From the cell containing the given text, extract its center point as [x, y] coordinate. 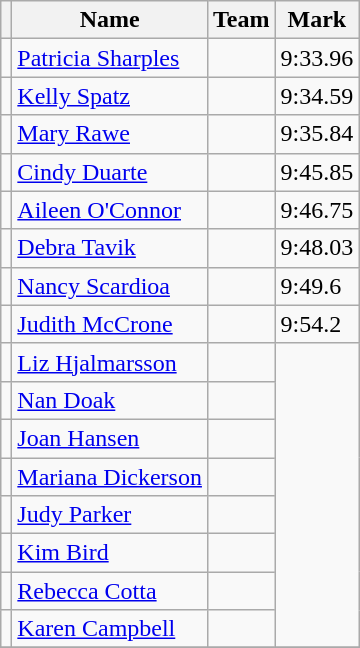
Nancy Scardioa [110, 286]
Karen Campbell [110, 629]
Team [241, 20]
Aileen O'Connor [110, 210]
Kim Bird [110, 553]
Judy Parker [110, 515]
Mary Rawe [110, 134]
Kelly Spatz [110, 96]
9:35.84 [317, 134]
9:48.03 [317, 248]
Debra Tavik [110, 248]
9:33.96 [317, 58]
Nan Doak [110, 400]
Patricia Sharples [110, 58]
Liz Hjalmarsson [110, 362]
Joan Hansen [110, 438]
9:49.6 [317, 286]
9:54.2 [317, 324]
Cindy Duarte [110, 172]
9:34.59 [317, 96]
Name [110, 20]
Mariana Dickerson [110, 477]
Rebecca Cotta [110, 591]
Judith McCrone [110, 324]
9:46.75 [317, 210]
Mark [317, 20]
9:45.85 [317, 172]
